For the text-containing cell, return its midpoint in [x, y] coordinate format. 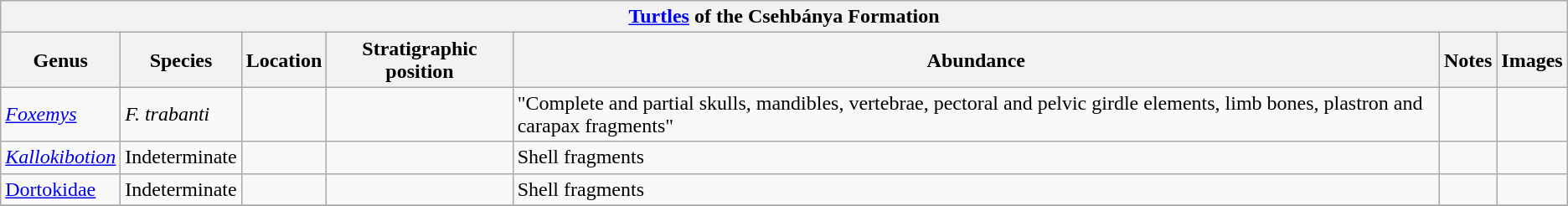
Species [181, 60]
Dortokidae [60, 189]
Genus [60, 60]
Notes [1467, 60]
"Complete and partial skulls, mandibles, vertebrae, pectoral and pelvic girdle elements, limb bones, plastron and carapax fragments" [976, 114]
Turtles of the Csehbánya Formation [784, 17]
Location [284, 60]
Foxemys [60, 114]
Stratigraphic position [420, 60]
Kallokibotion [60, 157]
Abundance [976, 60]
Images [1532, 60]
F. trabanti [181, 114]
